Return the [x, y] coordinate for the center point of the cell that contains the specified text.  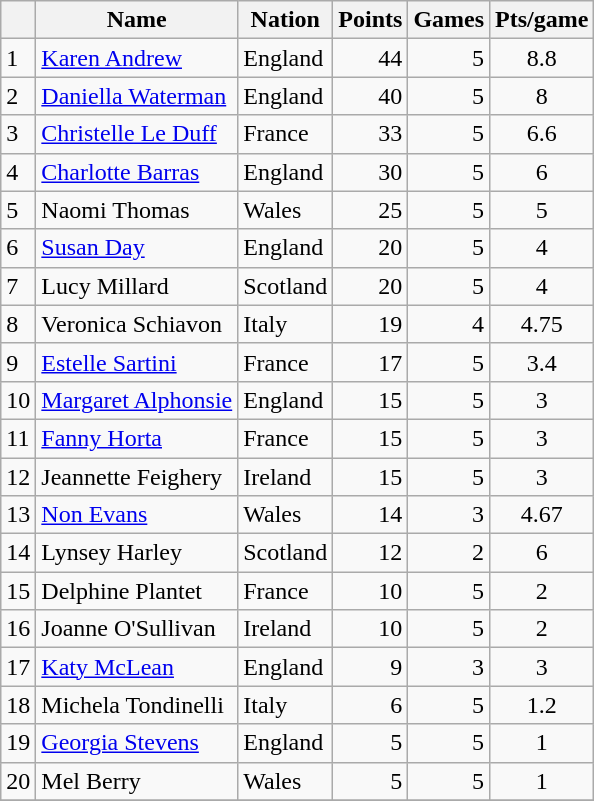
Fanny Horta [137, 438]
6.6 [542, 134]
Lynsey Harley [137, 553]
Nation [286, 20]
Katy McLean [137, 667]
Jeannette Feighery [137, 477]
Lucy Millard [137, 286]
Mel Berry [137, 781]
4.67 [542, 515]
Joanne O'Sullivan [137, 629]
25 [370, 210]
Michela Tondinelli [137, 705]
Estelle Sartini [137, 362]
Pts/game [542, 20]
Non Evans [137, 515]
44 [370, 58]
1.2 [542, 705]
7 [18, 286]
8.8 [542, 58]
16 [18, 629]
4.75 [542, 324]
30 [370, 172]
Delphine Plantet [137, 591]
18 [18, 705]
Christelle Le Duff [137, 134]
Charlotte Barras [137, 172]
Georgia Stevens [137, 743]
Name [137, 20]
Points [370, 20]
3.4 [542, 362]
Veronica Schiavon [137, 324]
33 [370, 134]
13 [18, 515]
Karen Andrew [137, 58]
Margaret Alphonsie [137, 400]
Naomi Thomas [137, 210]
Susan Day [137, 248]
Games [449, 20]
40 [370, 96]
Daniella Waterman [137, 96]
11 [18, 438]
